Determine the (X, Y) coordinate at the center of the cell enclosing the given text.  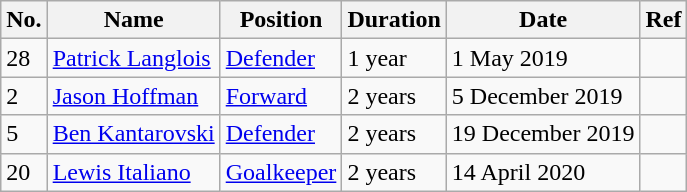
5 (24, 134)
28 (24, 58)
No. (24, 20)
Ref (664, 20)
1 year (394, 58)
Ben Kantarovski (134, 134)
Forward (281, 96)
Name (134, 20)
20 (24, 172)
Goalkeeper (281, 172)
Jason Hoffman (134, 96)
2 (24, 96)
14 April 2020 (543, 172)
Patrick Langlois (134, 58)
Date (543, 20)
5 December 2019 (543, 96)
Duration (394, 20)
19 December 2019 (543, 134)
Lewis Italiano (134, 172)
Position (281, 20)
1 May 2019 (543, 58)
